Search for the cell housing the specified text and yield its [X, Y] center coordinate. 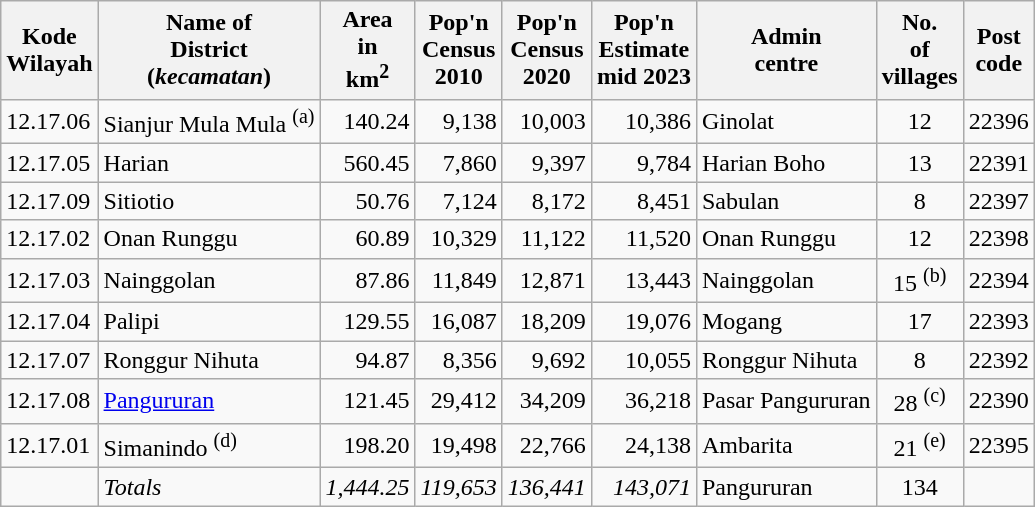
12.17.01 [50, 446]
17 [920, 322]
9,692 [546, 360]
94.87 [368, 360]
22397 [998, 201]
16,087 [458, 322]
Palipi [209, 322]
Sianjur Mula Mula (a) [209, 122]
Sabulan [786, 201]
Areain km2 [368, 50]
7,124 [458, 201]
8,172 [546, 201]
Harian [209, 163]
60.89 [368, 239]
1,444.25 [368, 487]
12.17.05 [50, 163]
22395 [998, 446]
140.24 [368, 122]
10,329 [458, 239]
Admin centre [786, 50]
8,451 [644, 201]
119,653 [458, 487]
22391 [998, 163]
12.17.03 [50, 280]
Harian Boho [786, 163]
12.17.06 [50, 122]
15 (b) [920, 280]
Simanindo (d) [209, 446]
11,520 [644, 239]
198.20 [368, 446]
Sitiotio [209, 201]
Pop'nEstimatemid 2023 [644, 50]
Pop'nCensus2020 [546, 50]
12,871 [546, 280]
Mogang [786, 322]
12.17.07 [50, 360]
19,076 [644, 322]
21 (e) [920, 446]
11,122 [546, 239]
121.45 [368, 402]
8,356 [458, 360]
22390 [998, 402]
10,055 [644, 360]
11,849 [458, 280]
29,412 [458, 402]
136,441 [546, 487]
22392 [998, 360]
24,138 [644, 446]
22393 [998, 322]
18,209 [546, 322]
Pasar Pangururan [786, 402]
10,386 [644, 122]
560.45 [368, 163]
22398 [998, 239]
34,209 [546, 402]
50.76 [368, 201]
12.17.02 [50, 239]
Postcode [998, 50]
28 (c) [920, 402]
12.17.09 [50, 201]
134 [920, 487]
22396 [998, 122]
7,860 [458, 163]
87.86 [368, 280]
Totals [209, 487]
9,397 [546, 163]
10,003 [546, 122]
13,443 [644, 280]
Ginolat [786, 122]
22,766 [546, 446]
19,498 [458, 446]
36,218 [644, 402]
Name ofDistrict(kecamatan) [209, 50]
13 [920, 163]
9,784 [644, 163]
12.17.04 [50, 322]
143,071 [644, 487]
12.17.08 [50, 402]
129.55 [368, 322]
Ambarita [786, 446]
KodeWilayah [50, 50]
Pop'nCensus2010 [458, 50]
9,138 [458, 122]
22394 [998, 280]
No.ofvillages [920, 50]
